Locate the cell with the specified text and output its [X, Y] center coordinate. 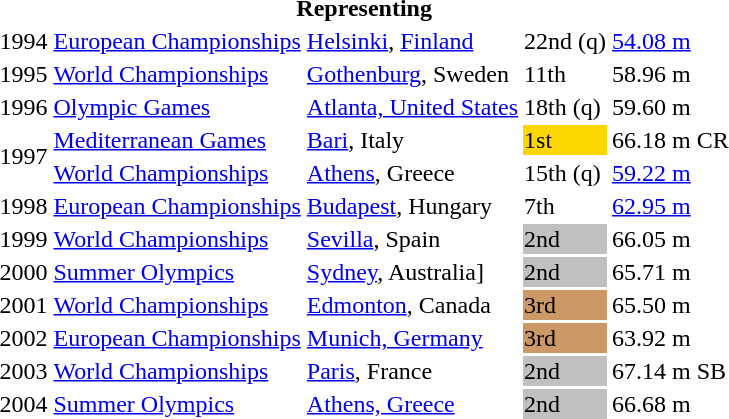
Munich, Germany [412, 338]
Edmonton, Canada [412, 305]
Sydney, Australia] [412, 272]
7th [566, 206]
Sevilla, Spain [412, 239]
15th (q) [566, 173]
Bari, Italy [412, 140]
Atlanta, United States [412, 107]
18th (q) [566, 107]
Gothenburg, Sweden [412, 74]
Paris, France [412, 371]
Budapest, Hungary [412, 206]
22nd (q) [566, 41]
Helsinki, Finland [412, 41]
Mediterranean Games [177, 140]
11th [566, 74]
1st [566, 140]
Olympic Games [177, 107]
